Provide the [X, Y] coordinate of the cell's center where the given text is located.  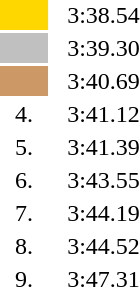
4. [24, 114]
7. [24, 213]
8. [24, 246]
5. [24, 147]
6. [24, 180]
